Pinpoint the cell where the given text exists, returning its (X, Y) midpoint coordinate. 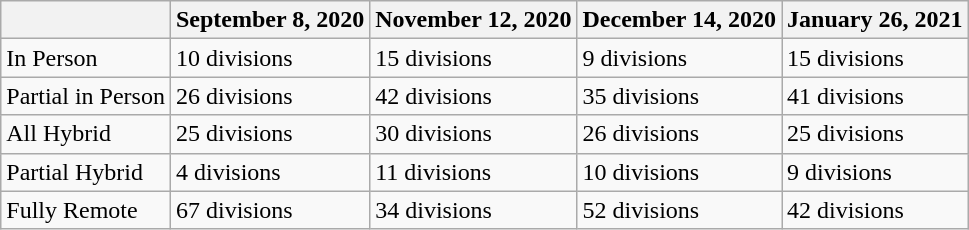
34 divisions (474, 210)
In Person (86, 58)
All Hybrid (86, 134)
67 divisions (270, 210)
35 divisions (680, 96)
41 divisions (875, 96)
4 divisions (270, 172)
November 12, 2020 (474, 20)
September 8, 2020 (270, 20)
December 14, 2020 (680, 20)
30 divisions (474, 134)
Fully Remote (86, 210)
11 divisions (474, 172)
Partial in Person (86, 96)
January 26, 2021 (875, 20)
52 divisions (680, 210)
Partial Hybrid (86, 172)
